Detect which cell encompasses the target text, then output its (X, Y) center coordinate. 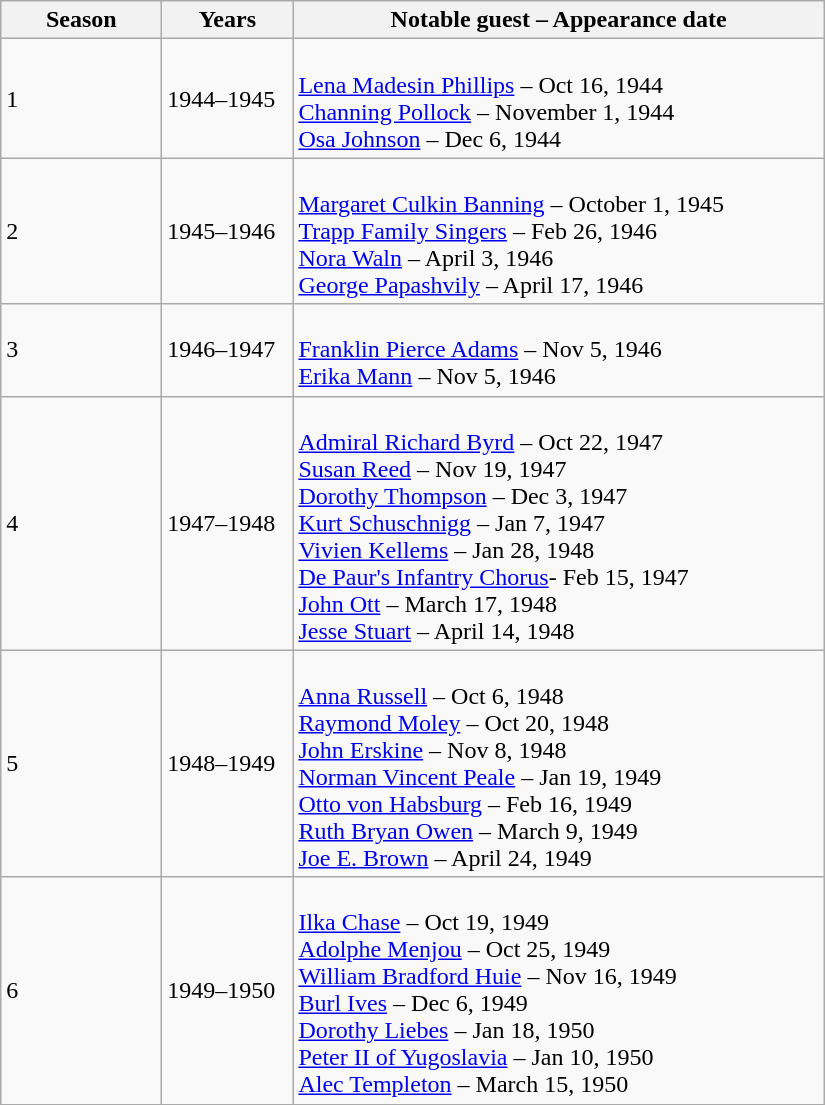
Lena Madesin Phillips – Oct 16, 1944 Channing Pollock – November 1, 1944 Osa Johnson – Dec 6, 1944 (558, 98)
6 (82, 990)
Margaret Culkin Banning – October 1, 1945 Trapp Family Singers – Feb 26, 1946 Nora Waln – April 3, 1946 George Papashvily – April 17, 1946 (558, 231)
2 (82, 231)
Franklin Pierce Adams – Nov 5, 1946 Erika Mann – Nov 5, 1946 (558, 350)
1948–1949 (228, 764)
5 (82, 764)
1944–1945 (228, 98)
1947–1948 (228, 523)
4 (82, 523)
3 (82, 350)
1946–1947 (228, 350)
Years (228, 20)
Season (82, 20)
1949–1950 (228, 990)
1 (82, 98)
1945–1946 (228, 231)
Notable guest – Appearance date (558, 20)
